Find where the given text appears and provide that cell's center as [X, Y] coordinate. 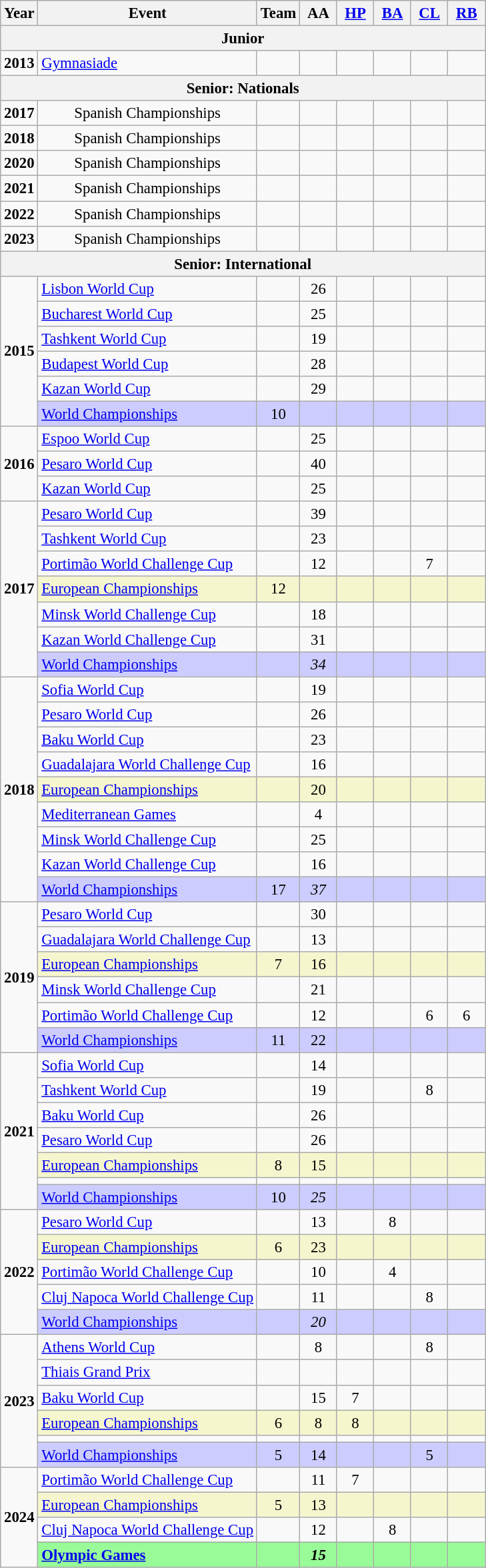
Thiais Grand Prix [147, 1373]
Olympic Games [147, 1555]
37 [319, 890]
Espoo World Cup [147, 439]
2015 [19, 351]
17 [278, 890]
Mediterranean Games [147, 815]
HP [355, 13]
Lisbon World Cup [147, 288]
Senior: International [243, 264]
39 [319, 514]
Year [19, 13]
CL [429, 13]
29 [319, 389]
21 [319, 990]
2016 [19, 464]
22 [319, 1040]
2020 [19, 163]
Event [147, 13]
34 [319, 664]
2019 [19, 977]
30 [319, 915]
Budapest World Cup [147, 364]
2013 [19, 63]
2024 [19, 1517]
Athens World Cup [147, 1348]
Bucharest World Cup [147, 314]
18 [319, 614]
28 [319, 364]
RB [467, 13]
BA [393, 13]
Team [278, 13]
Senior: Nationals [243, 89]
AA [319, 13]
Gymnasiade [147, 63]
Junior [243, 39]
31 [319, 639]
40 [319, 464]
